Output the [X, Y] coordinate of the center of the cell containing the given text.  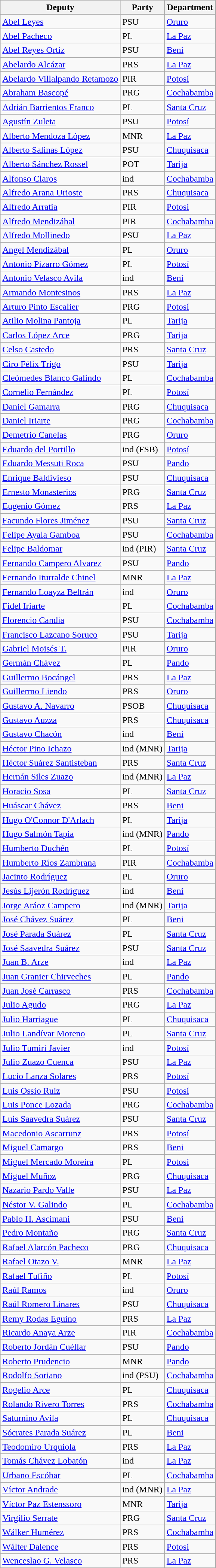
Abel Reyes Ortiz [61, 50]
Sócrates Parada Suárez [61, 1432]
Department [190, 7]
Hugo Salmón Tapia [61, 834]
Lucio Lanza Solares [61, 1076]
Roberto Prudencio [61, 1361]
Julio Landívar Moreno [61, 1033]
Atilio Molina Pantoja [61, 321]
Eduardo del Portillo [61, 449]
Guillermo Bocángel [61, 677]
Nazario Pardo Valle [61, 1190]
Guillermo Liendo [61, 692]
Julio Harriague [61, 1019]
Raúl Ramos [61, 1290]
Virgilio Serrate [61, 1518]
Miguel Camargo [61, 1148]
Urbano Escóbar [61, 1475]
Daniel Iriarte [61, 421]
José Parada Suárez [61, 934]
Jorge Aráoz Campero [61, 905]
Arturo Pinto Escalier [61, 307]
Cleómedes Blanco Galindo [61, 378]
Wálker Humérez [61, 1532]
Rolando Rivero Torres [61, 1404]
Alfonso Claros [61, 179]
Héctor Pino Ichazo [61, 748]
Víctor Paz Estenssoro [61, 1504]
Gustavo Auzza [61, 720]
Rogelio Arce [61, 1390]
Abelardo Alcázar [61, 64]
Ciro Félix Trigo [61, 364]
Néstor V. Galindo [61, 1204]
Luis Ossio Ruiz [61, 1091]
Miguel Mercado Moreira [61, 1162]
Rafael Tufiño [61, 1276]
Facundo Flores Jiménez [61, 520]
Angel Mendizábal [61, 250]
Alfredo Mollinedo [61, 235]
Rafael Otazo V. [61, 1261]
Germán Chávez [61, 663]
Juan José Carrasco [61, 991]
ind (FSB) [142, 449]
POT [142, 164]
Roberto Jordán Cuéllar [61, 1347]
Fidel Iriarte [61, 606]
Abelardo Villalpando Retamozo [61, 79]
Fernando Loayza Beltrán [61, 592]
Armando Montesinos [61, 292]
Antonio Velasco Avila [61, 278]
José Chávez Suárez [61, 920]
Macedonio Ascarrunz [61, 1133]
Pedro Montaño [61, 1233]
Felipe Ayala Gamboa [61, 535]
Eduardo Messuti Roca [61, 464]
Jesús Lijerón Rodríguez [61, 891]
Agustín Zuleta [61, 121]
Alberto Salinas López [61, 150]
Gustavo A. Navarro [61, 706]
Julio Tumiri Javier [61, 1048]
Wálter Dalence [61, 1547]
Alberto Sánchez Rossel [61, 164]
Humberto Duchén [61, 848]
Hernán Siles Zuazo [61, 777]
José Saavedra Suárez [61, 948]
Jacinto Rodríguez [61, 877]
Raúl Romero Linares [61, 1304]
Gabriel Moisés T. [61, 649]
Juan B. Arze [61, 962]
Wenceslao G. Velasco [61, 1561]
Víctor Andrade [61, 1489]
Fernando Iturralde Chinel [61, 577]
Abel Leyes [61, 22]
Luis Saavedra Suárez [61, 1119]
Francisco Lazcano Soruco [61, 635]
Tomás Chávez Lobatón [61, 1461]
Rafael Alarcón Pacheco [61, 1247]
Gustavo Chacón [61, 734]
Remy Rodas Eguino [61, 1318]
Eugenio Gómez [61, 506]
Deputy [61, 7]
Celso Castedo [61, 349]
Hugo O'Connor D'Arlach [61, 820]
Julio Agudo [61, 1005]
Rodolfo Soriano [61, 1376]
Alfredo Arratia [61, 207]
PSOB [142, 706]
Antonio Pizarro Gómez [61, 264]
Abraham Bascopé [61, 93]
Carlos López Arce [61, 335]
Demetrio Canelas [61, 435]
Huáscar Chávez [61, 805]
Florencio Candia [61, 620]
Alberto Mendoza López [61, 136]
Teodomiro Urquiola [61, 1447]
Horacio Sosa [61, 791]
Adrián Barrientos Franco [61, 107]
Felipe Baldomar [61, 549]
Fernando Campero Alvarez [61, 563]
Alfredo Mendizábal [61, 221]
Enrique Baldivieso [61, 478]
Cornelio Fernández [61, 392]
Ricardo Anaya Arze [61, 1333]
Pablo H. Ascimani [61, 1219]
Alfredo Arana Urioste [61, 193]
Humberto Ríos Zambrana [61, 862]
Miguel Muñoz [61, 1176]
ind (PSU) [142, 1376]
Julio Zuazo Cuenca [61, 1062]
Héctor Suárez Santisteban [61, 763]
Party [142, 7]
Abel Pacheco [61, 36]
Saturnino Avila [61, 1418]
Ernesto Monasterios [61, 492]
ind (PIR) [142, 549]
Luis Ponce Lozada [61, 1105]
Daniel Gamarra [61, 406]
Juan Granier Chirveches [61, 976]
